Identify which cell holds the provided text, then report its [X, Y] central coordinate. 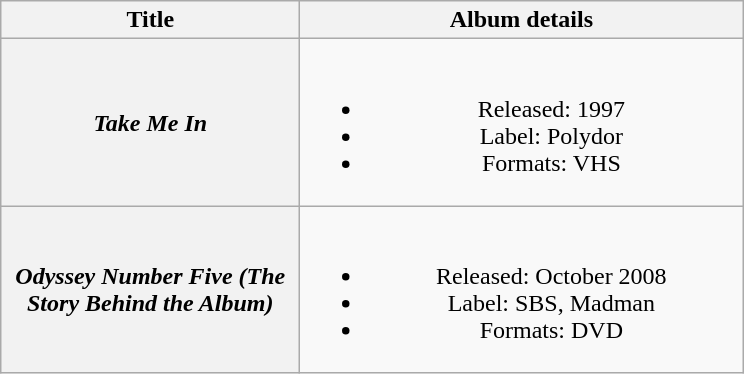
Odyssey Number Five (The Story Behind the Album) [150, 290]
Title [150, 20]
Album details [522, 20]
Take Me In [150, 122]
Released: 1997Label: PolydorFormats: VHS [522, 122]
Released: October 2008Label: SBS, MadmanFormats: DVD [522, 290]
